Scan for the cell matching the given text and deliver its [x, y] coordinate at center. 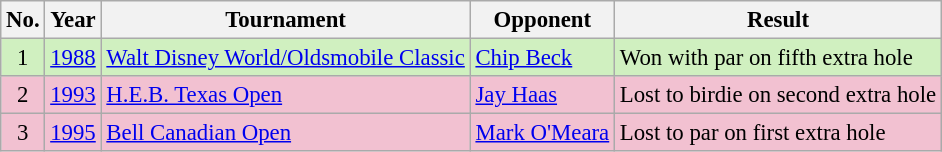
Result [778, 20]
1988 [73, 58]
Lost to birdie on second extra hole [778, 95]
Tournament [286, 20]
1993 [73, 95]
Year [73, 20]
H.E.B. Texas Open [286, 95]
2 [23, 95]
1995 [73, 133]
Won with par on fifth extra hole [778, 58]
Chip Beck [542, 58]
1 [23, 58]
3 [23, 133]
Bell Canadian Open [286, 133]
Opponent [542, 20]
Lost to par on first extra hole [778, 133]
Walt Disney World/Oldsmobile Classic [286, 58]
Jay Haas [542, 95]
Mark O'Meara [542, 133]
No. [23, 20]
